Determine the (X, Y) coordinate at the center of the cell enclosing the given text.  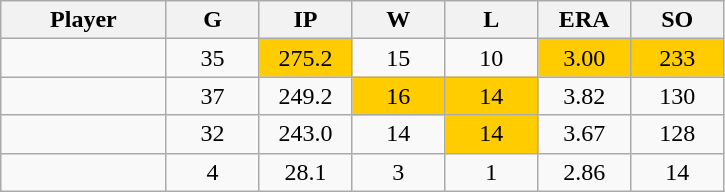
3.67 (584, 134)
W (398, 20)
L (492, 20)
ERA (584, 20)
4 (212, 172)
35 (212, 58)
16 (398, 96)
Player (84, 20)
3.82 (584, 96)
IP (306, 20)
233 (678, 58)
SO (678, 20)
249.2 (306, 96)
15 (398, 58)
32 (212, 134)
128 (678, 134)
1 (492, 172)
G (212, 20)
10 (492, 58)
275.2 (306, 58)
37 (212, 96)
2.86 (584, 172)
28.1 (306, 172)
130 (678, 96)
3.00 (584, 58)
243.0 (306, 134)
3 (398, 172)
